Provide the (x, y) coordinate of the cell's center where the given text is located.  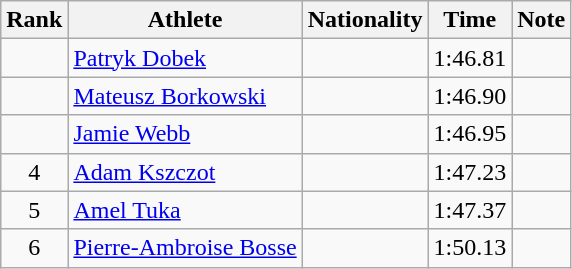
Adam Kszczot (185, 172)
1:47.37 (470, 210)
Nationality (365, 20)
Rank (34, 20)
Mateusz Borkowski (185, 96)
5 (34, 210)
Jamie Webb (185, 134)
1:46.90 (470, 96)
Patryk Dobek (185, 58)
Pierre-Ambroise Bosse (185, 248)
Note (542, 20)
1:50.13 (470, 248)
Amel Tuka (185, 210)
1:47.23 (470, 172)
Athlete (185, 20)
Time (470, 20)
6 (34, 248)
4 (34, 172)
1:46.81 (470, 58)
1:46.95 (470, 134)
